Output the (X, Y) coordinate of the center of the cell containing the given text.  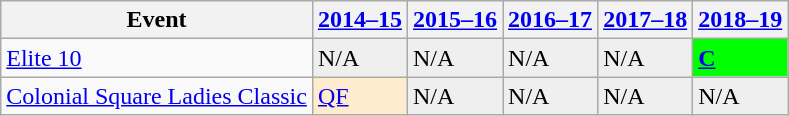
2018–19 (740, 20)
Event (157, 20)
C (740, 58)
QF (360, 96)
Colonial Square Ladies Classic (157, 96)
Elite 10 (157, 58)
2016–17 (550, 20)
2014–15 (360, 20)
2017–18 (646, 20)
2015–16 (454, 20)
